Determine the [x, y] coordinate at the center of the cell enclosing the given text.  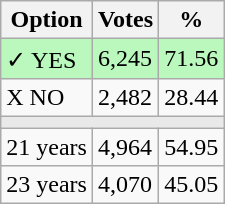
X NO [47, 97]
Option [47, 20]
Votes [125, 20]
4,070 [125, 185]
✓ YES [47, 59]
21 years [47, 147]
2,482 [125, 97]
54.95 [192, 147]
28.44 [192, 97]
23 years [47, 185]
% [192, 20]
6,245 [125, 59]
71.56 [192, 59]
4,964 [125, 147]
45.05 [192, 185]
